Return the (X, Y) coordinate for the center point of the cell that contains the specified text.  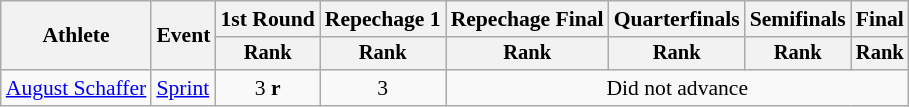
Sprint (183, 88)
Repechage 1 (383, 19)
Did not advance (678, 88)
3 (383, 88)
1st Round (267, 19)
Repechage Final (528, 19)
Final (880, 19)
3 r (267, 88)
Athlete (76, 36)
Quarterfinals (677, 19)
Event (183, 36)
August Schaffer (76, 88)
Semifinals (798, 19)
